Pinpoint the cell where the given text exists, returning its [x, y] midpoint coordinate. 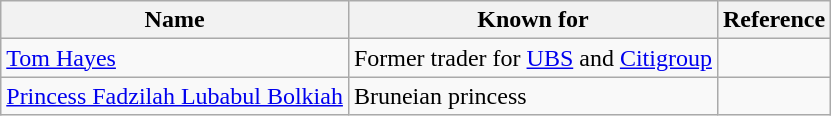
Bruneian princess [532, 96]
Name [175, 20]
Former trader for UBS and Citigroup [532, 58]
Known for [532, 20]
Tom Hayes [175, 58]
Reference [774, 20]
Princess Fadzilah Lubabul Bolkiah [175, 96]
